Capture the cell that displays the provided text and extract its (X, Y) central coordinate. 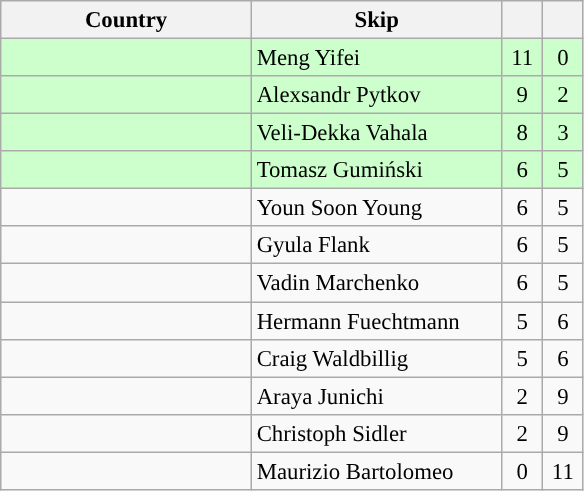
Gyula Flank (376, 245)
Araya Junichi (376, 396)
Veli-Dekka Vahala (376, 133)
Alexsandr Pytkov (376, 95)
Christoph Sidler (376, 433)
Craig Waldbillig (376, 358)
Vadin Marchenko (376, 283)
Hermann Fuechtmann (376, 321)
Meng Yifei (376, 58)
Youn Soon Young (376, 208)
8 (522, 133)
3 (564, 133)
Country (126, 20)
Skip (376, 20)
Tomasz Gumiński (376, 170)
Maurizio Bartolomeo (376, 471)
